Find where the given text appears and provide that cell's center as [X, Y] coordinate. 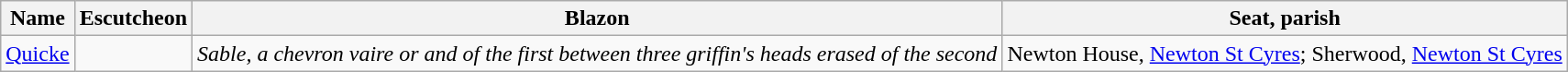
Escutcheon [133, 18]
Name [38, 18]
Sable, a chevron vaire or and of the first between three griffin's heads erased of the second [598, 54]
Seat, parish [1285, 18]
Quicke [38, 54]
Blazon [598, 18]
Newton House, Newton St Cyres; Sherwood, Newton St Cyres [1285, 54]
